Extract the (x, y) coordinate from the center of the cell holding the provided text.  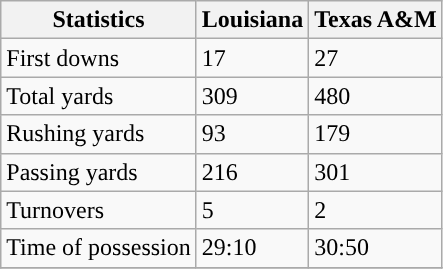
480 (376, 96)
309 (252, 96)
Texas A&M (376, 20)
Passing yards (99, 172)
Total yards (99, 96)
29:10 (252, 248)
Rushing yards (99, 134)
Time of possession (99, 248)
Statistics (99, 20)
301 (376, 172)
30:50 (376, 248)
93 (252, 134)
17 (252, 58)
5 (252, 210)
179 (376, 134)
27 (376, 58)
First downs (99, 58)
Louisiana (252, 20)
Turnovers (99, 210)
2 (376, 210)
216 (252, 172)
